For the text-containing cell, return its midpoint in [X, Y] coordinate format. 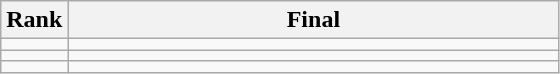
Final [314, 20]
Rank [34, 20]
